Find where the given text appears and provide that cell's center as (X, Y) coordinate. 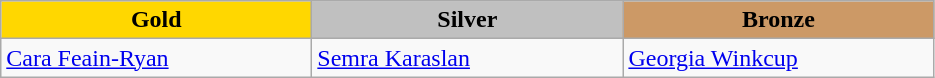
Gold (156, 20)
Silver (468, 20)
Semra Karaslan (468, 58)
Bronze (778, 20)
Georgia Winkcup (778, 58)
Cara Feain-Ryan (156, 58)
